Capture the cell that displays the provided text and extract its (X, Y) central coordinate. 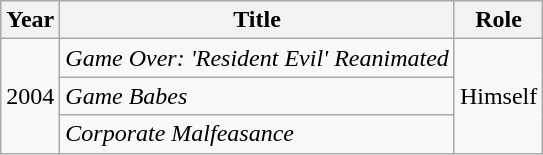
Corporate Malfeasance (258, 134)
Year (30, 20)
Himself (498, 96)
Role (498, 20)
2004 (30, 96)
Title (258, 20)
Game Babes (258, 96)
Game Over: 'Resident Evil' Reanimated (258, 58)
